Identify which cell holds the provided text, then report its (x, y) central coordinate. 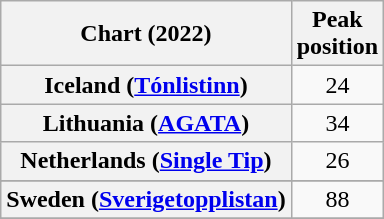
34 (337, 123)
88 (337, 199)
Lithuania (AGATA) (146, 123)
Peakposition (337, 34)
Sweden (Sverigetopplistan) (146, 199)
Chart (2022) (146, 34)
24 (337, 85)
Iceland (Tónlistinn) (146, 85)
26 (337, 161)
Netherlands (Single Tip) (146, 161)
